Provide the [X, Y] coordinate of the cell's center where the given text is located.  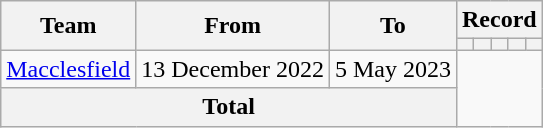
Total [229, 107]
Team [68, 26]
To [392, 26]
5 May 2023 [392, 69]
Macclesfield [68, 69]
From [233, 26]
13 December 2022 [233, 69]
Record [499, 20]
